Scan for the cell matching the given text and deliver its [X, Y] coordinate at center. 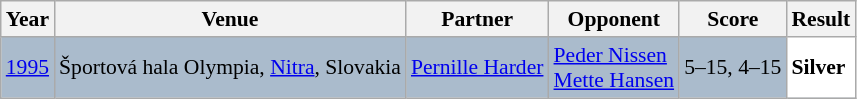
Silver [820, 68]
1995 [28, 68]
Športová hala Olympia, Nitra, Slovakia [230, 68]
5–15, 4–15 [732, 68]
Score [732, 19]
Partner [478, 19]
Venue [230, 19]
Year [28, 19]
Pernille Harder [478, 68]
Opponent [614, 19]
Peder Nissen Mette Hansen [614, 68]
Result [820, 19]
